Search for the cell housing the specified text and yield its [x, y] center coordinate. 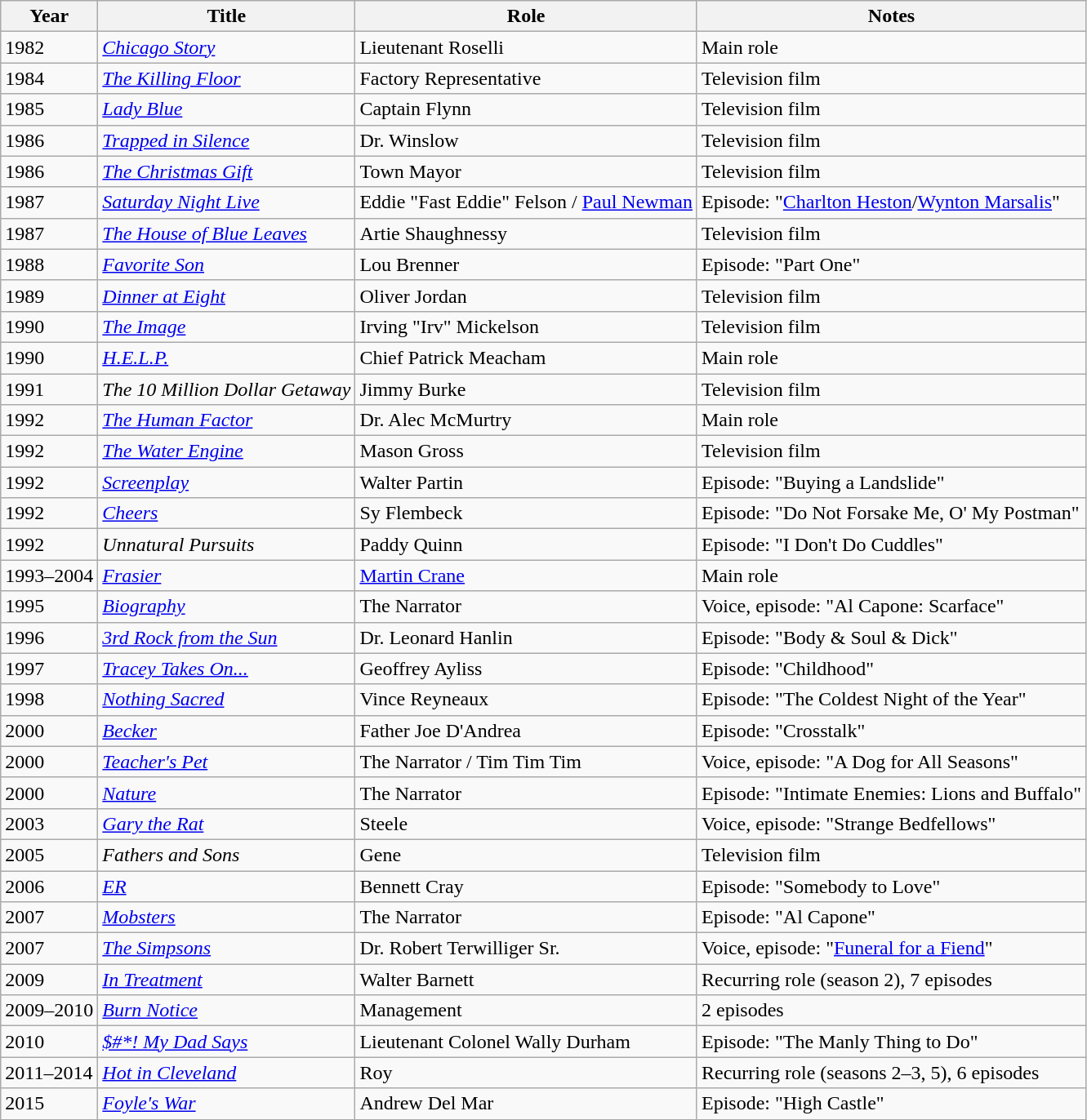
1982 [49, 47]
Voice, episode: "Al Capone: Scarface" [891, 607]
1989 [49, 296]
2003 [49, 824]
1984 [49, 78]
Lou Brenner [526, 264]
1985 [49, 109]
Episode: "Somebody to Love" [891, 886]
The Human Factor [227, 420]
Biography [227, 607]
Hot in Cleveland [227, 1073]
Dr. Leonard Hanlin [526, 638]
Episode: "Childhood" [891, 669]
2006 [49, 886]
Mason Gross [526, 451]
2015 [49, 1104]
Episode: "Buying a Landslide" [891, 482]
Trapped in Silence [227, 140]
The Killing Floor [227, 78]
Fathers and Sons [227, 855]
Dr. Alec McMurtry [526, 420]
2010 [49, 1042]
1993–2004 [49, 576]
Teacher's Pet [227, 762]
Episode: "Do Not Forsake Me, O' My Postman" [891, 513]
2005 [49, 855]
Lady Blue [227, 109]
Frasier [227, 576]
Father Joe D'Andrea [526, 731]
The House of Blue Leaves [227, 233]
The Image [227, 327]
Oliver Jordan [526, 296]
Roy [526, 1073]
Cheers [227, 513]
In Treatment [227, 980]
Gary the Rat [227, 824]
H.E.L.P. [227, 358]
Martin Crane [526, 576]
Title [227, 16]
The Water Engine [227, 451]
Favorite Son [227, 264]
Lieutenant Roselli [526, 47]
Voice, episode: "Funeral for a Fiend" [891, 949]
Geoffrey Ayliss [526, 669]
Gene [526, 855]
Episode: "The Manly Thing to Do" [891, 1042]
1995 [49, 607]
The Christmas Gift [227, 171]
2011–2014 [49, 1073]
Episode: "The Coldest Night of the Year" [891, 700]
Jimmy Burke [526, 389]
Lieutenant Colonel Wally Durham [526, 1042]
$#*! My Dad Says [227, 1042]
Episode: "I Don't Do Cuddles" [891, 544]
Eddie "Fast Eddie" Felson / Paul Newman [526, 202]
Episode: "Intimate Enemies: Lions and Buffalo" [891, 793]
Screenplay [227, 482]
Notes [891, 16]
Year [49, 16]
Episode: "Al Capone" [891, 918]
Paddy Quinn [526, 544]
Mobsters [227, 918]
Captain Flynn [526, 109]
Dinner at Eight [227, 296]
2009 [49, 980]
Sy Flembeck [526, 513]
Saturday Night Live [227, 202]
Role [526, 16]
ER [227, 886]
Episode: "Body & Soul & Dick" [891, 638]
Walter Barnett [526, 980]
Town Mayor [526, 171]
The Simpsons [227, 949]
Voice, episode: "A Dog for All Seasons" [891, 762]
Vince Reyneaux [526, 700]
Walter Partin [526, 482]
Artie Shaughnessy [526, 233]
1996 [49, 638]
3rd Rock from the Sun [227, 638]
1998 [49, 700]
Steele [526, 824]
Chicago Story [227, 47]
Chief Patrick Meacham [526, 358]
Episode: "Charlton Heston/Wynton Marsalis" [891, 202]
Nature [227, 793]
Management [526, 1011]
Factory Representative [526, 78]
Nothing Sacred [227, 700]
1988 [49, 264]
Irving "Irv" Mickelson [526, 327]
Voice, episode: "Strange Bedfellows" [891, 824]
Recurring role (season 2), 7 episodes [891, 980]
2 episodes [891, 1011]
Dr. Winslow [526, 140]
Unnatural Pursuits [227, 544]
Tracey Takes On... [227, 669]
Recurring role (seasons 2–3, 5), 6 episodes [891, 1073]
Andrew Del Mar [526, 1104]
Episode: "Part One" [891, 264]
1991 [49, 389]
Episode: "Crosstalk" [891, 731]
Burn Notice [227, 1011]
The 10 Million Dollar Getaway [227, 389]
Bennett Cray [526, 886]
1997 [49, 669]
The Narrator / Tim Tim Tim [526, 762]
Dr. Robert Terwilliger Sr. [526, 949]
Episode: "High Castle" [891, 1104]
2009–2010 [49, 1011]
Becker [227, 731]
Foyle's War [227, 1104]
